For the text-containing cell, return its midpoint in (X, Y) coordinate format. 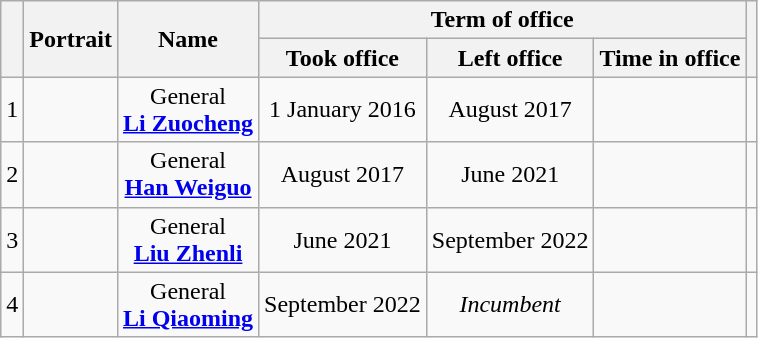
2 (12, 174)
Incumbent (510, 304)
Left office (510, 58)
Name (188, 39)
GeneralHan Weiguo (188, 174)
1 January 2016 (343, 110)
Portrait (71, 39)
1 (12, 110)
4 (12, 304)
Term of office (502, 20)
GeneralLi Qiaoming (188, 304)
GeneralLiu Zhenli (188, 240)
Time in office (670, 58)
GeneralLi Zuocheng (188, 110)
Took office (343, 58)
3 (12, 240)
